For the text-containing cell, return its midpoint in (X, Y) coordinate format. 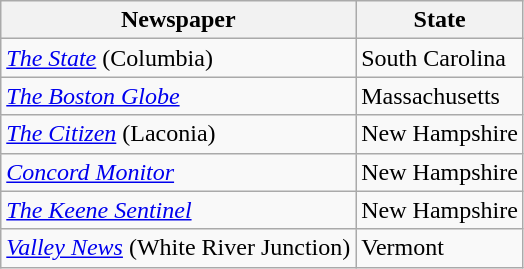
Concord Monitor (178, 172)
The Boston Globe (178, 96)
Vermont (440, 248)
South Carolina (440, 58)
The Keene Sentinel (178, 210)
The State (Columbia) (178, 58)
Massachusetts (440, 96)
Newspaper (178, 20)
Valley News (White River Junction) (178, 248)
The Citizen (Laconia) (178, 134)
State (440, 20)
